Extract the [x, y] coordinate from the center of the cell holding the provided text.  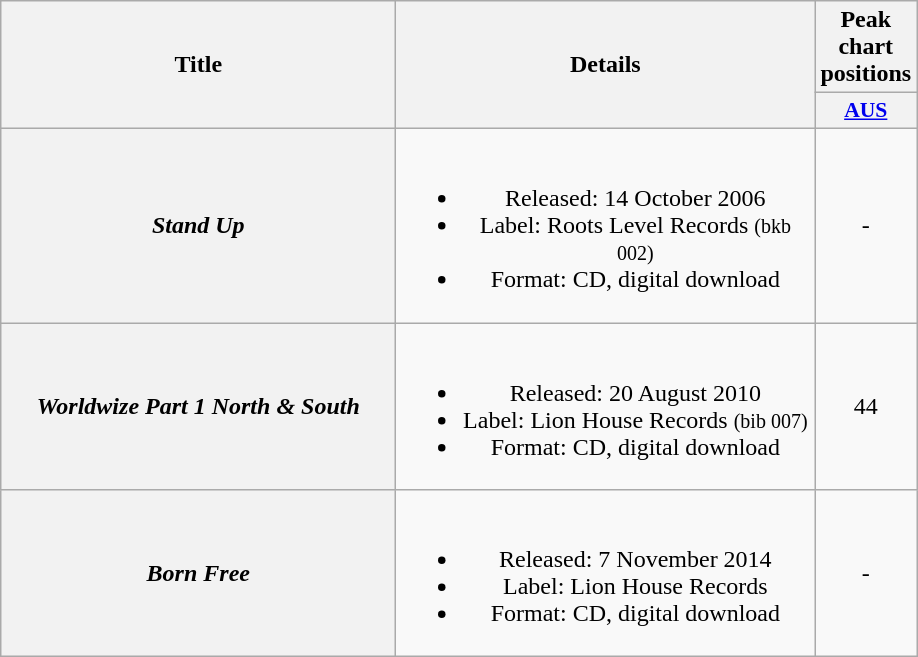
Released: 7 November 2014Label: Lion House RecordsFormat: CD, digital download [606, 574]
Worldwize Part 1 North & South [198, 406]
Released: 20 August 2010Label: Lion House Records (bib 007)Format: CD, digital download [606, 406]
44 [866, 406]
Title [198, 65]
Peak chart positions [866, 47]
AUS [866, 111]
Stand Up [198, 225]
Details [606, 65]
Released: 14 October 2006Label: Roots Level Records (bkb 002)Format: CD, digital download [606, 225]
Born Free [198, 574]
